Identify which cell holds the provided text, then report its [X, Y] central coordinate. 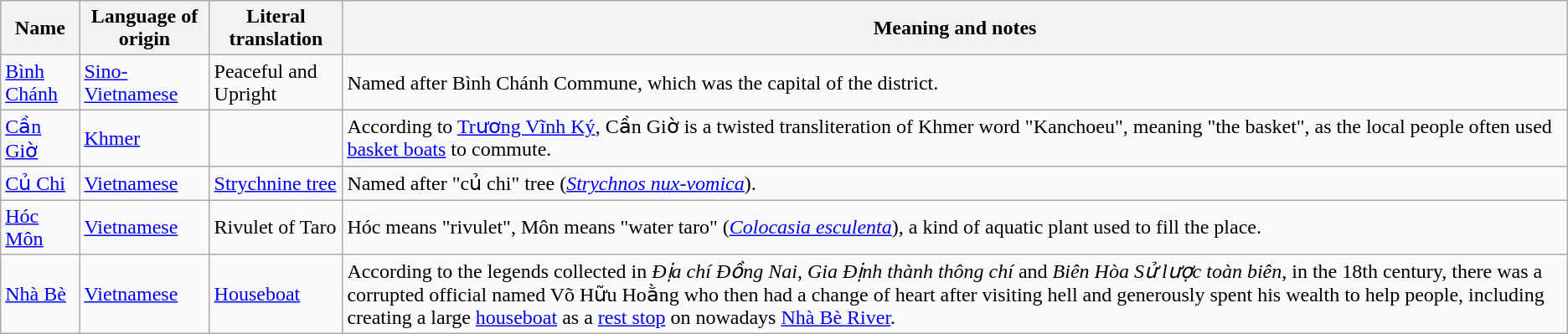
Nhà Bè [40, 295]
Literal translation [276, 28]
Peaceful and Upright [276, 82]
Bình Chánh [40, 82]
Named after "củ chi" tree (Strychnos nux-vomica). [955, 183]
Cần Giờ [40, 138]
Named after Bình Chánh Commune, which was the capital of the district. [955, 82]
Hóc means "rivulet", Môn means "water taro" (Colocasia esculenta), a kind of aquatic plant used to fill the place. [955, 226]
Khmer [144, 138]
Name [40, 28]
Language of origin [144, 28]
Rivulet of Taro [276, 226]
Houseboat [276, 295]
Hóc Môn [40, 226]
Strychnine tree [276, 183]
Sino-Vietnamese [144, 82]
Meaning and notes [955, 28]
Củ Chi [40, 183]
